Determine the (X, Y) coordinate at the center of the cell enclosing the given text.  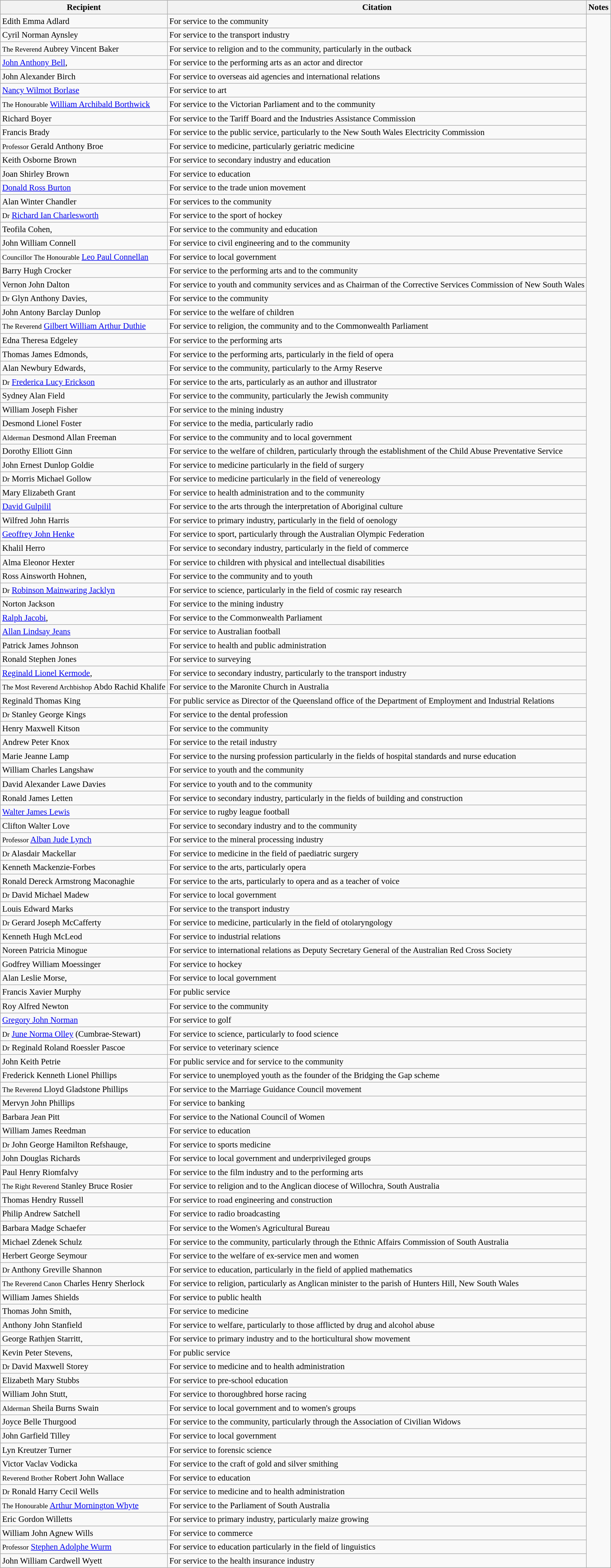
Frederick Kenneth Lionel Phillips (84, 1075)
Notes (598, 7)
Reginald Lionel Kermode, (84, 673)
Joan Shirley Brown (84, 174)
For services to the community (377, 201)
For service to the Women's Agricultural Bureau (377, 1228)
Barry Hugh Crocker (84, 271)
For service to medicine, particularly in the field of otolaryngology (377, 923)
For service to medicine particularly in the field of surgery (377, 465)
The Honourable William Archibald Borthwick (84, 104)
John Alexander Birch (84, 77)
Dr David Michael Madew (84, 895)
For service to hockey (377, 964)
John Douglas Richards (84, 1158)
For service to pre-school education (377, 1381)
Barbara Madge Schaefer (84, 1228)
John Garfield Tilley (84, 1436)
For service to education particularly in the field of linguistics (377, 1547)
For service to primary industry, particularly maize growing (377, 1519)
For service to health and public administration (377, 645)
For service to forensic science (377, 1450)
Alderman Sheila Burns Swain (84, 1408)
For service to welfare, particularly to those afflicted by drug and alcohol abuse (377, 1325)
Louis Edward Marks (84, 909)
Donald Ross Burton (84, 188)
Dr Frederica Lucy Erickson (84, 382)
For service to the health insurance industry (377, 1561)
Alan Leslie Morse, (84, 978)
Andrew Peter Knox (84, 742)
For service to the dental profession (377, 715)
Reginald Thomas King (84, 701)
For service to secondary industry, particularly to the transport industry (377, 673)
For service to the sport of hockey (377, 215)
For service to local government and to women's groups (377, 1408)
For service to the National Council of Women (377, 1117)
For service to secondary industry, particularly in the fields of building and construction (377, 798)
Ronald Dereck Armstrong Maconaghie (84, 881)
For service to the community and education (377, 229)
For service to the arts, particularly to opera and as a teacher of voice (377, 881)
Dr Anthony Greville Shannon (84, 1270)
Ross Ainsworth Hohnen, (84, 576)
For service to overseas aid agencies and international relations (377, 77)
John Anthony Bell, (84, 63)
Eric Gordon Willetts (84, 1519)
For service to sports medicine (377, 1145)
For service to the arts through the interpretation of Aboriginal culture (377, 507)
For service to science, particularly to food science (377, 1034)
For service to religion, the community and to the Commonwealth Parliament (377, 327)
Dr Robinson Mainwaring Jacklyn (84, 590)
Alan Winter Chandler (84, 201)
Alderman Desmond Allan Freeman (84, 437)
Thomas James Edmonds, (84, 354)
For service to primary industry and to the horticultural show movement (377, 1339)
Richard Boyer (84, 118)
John Antony Barclay Dunlop (84, 312)
Francis Brady (84, 132)
Ralph Jacobi, (84, 618)
For service to local government and underprivileged groups (377, 1158)
William Joseph Fisher (84, 410)
Alma Eleonor Hexter (84, 562)
Thomas Hendry Russell (84, 1200)
Citation (377, 7)
Professor Alban Jude Lynch (84, 840)
For service to medicine particularly in the field of venereology (377, 479)
Dr Morris Michael Gollow (84, 479)
Edith Emma Adlard (84, 21)
For service to thoroughbred horse racing (377, 1394)
Kenneth Mackenzie-Forbes (84, 867)
For service to medicine in the field of paediatric surgery (377, 853)
Recipient (84, 7)
Professor Stephen Adolphe Wurm (84, 1547)
Godfrey William Moessinger (84, 964)
For service to the performing arts and to the community (377, 271)
John Ernest Dunlop Goldie (84, 465)
For service to religion, particularly as Anglican minister to the parish of Hunters Hill, New South Wales (377, 1284)
Cyril Norman Aynsley (84, 35)
Elizabeth Mary Stubbs (84, 1381)
Ronald James Letten (84, 798)
Dr Alasdair Mackellar (84, 853)
Dr Glyn Anthony Davies, (84, 298)
Patrick James Johnson (84, 645)
Khalil Herro (84, 548)
Reverend Brother Robert John Wallace (84, 1478)
Anthony John Stanfield (84, 1325)
For service to secondary industry and to the community (377, 826)
For service to the performing arts as an actor and director (377, 63)
For service to the media, particularly radio (377, 424)
Paul Henry Riomfalvy (84, 1172)
For service to the community, particularly to the Army Reserve (377, 368)
Allan Lindsay Jeans (84, 632)
For service to the community, particularly the Jewish community (377, 396)
Geoffrey John Henke (84, 535)
For service to the arts, particularly as an author and illustrator (377, 382)
For service to public health (377, 1297)
John William Connell (84, 243)
William Charles Langshaw (84, 770)
For service to the Parliament of South Australia (377, 1505)
William John Stutt, (84, 1394)
For service to radio broadcasting (377, 1214)
The Right Reverend Stanley Bruce Rosier (84, 1186)
For service to the community and to local government (377, 437)
For service to the community, particularly through the Ethnic Affairs Commission of South Australia (377, 1242)
William James Reedman (84, 1131)
For service to medicine (377, 1311)
Dorothy Elliott Ginn (84, 451)
Dr Stanley George Kings (84, 715)
For service to health administration and to the community (377, 493)
Marie Jeanne Lamp (84, 756)
Alan Newbury Edwards, (84, 368)
The Reverend Aubrey Vincent Baker (84, 49)
For service to rugby league football (377, 812)
William James Shields (84, 1297)
For service to the public service, particularly to the New South Wales Electricity Commission (377, 132)
For service to education, particularly in the field of applied mathematics (377, 1270)
For service to surveying (377, 659)
For service to the nursing profession particularly in the fields of hospital standards and nurse education (377, 756)
Noreen Patricia Minogue (84, 950)
For service to the community and to youth (377, 576)
Vernon John Dalton (84, 285)
Dr John George Hamilton Refshauge, (84, 1145)
Lyn Kreutzer Turner (84, 1450)
For service to religion and to the Anglican diocese of Willochra, South Australia (377, 1186)
For service to the performing arts, particularly in the field of opera (377, 354)
For service to sport, particularly through the Australian Olympic Federation (377, 535)
Philip Andrew Satchell (84, 1214)
Nancy Wilmot Borlase (84, 90)
John Keith Petrie (84, 1061)
The Most Reverend Archbishop Abdo Rachid Khalife (84, 687)
The Reverend Gilbert William Arthur Duthie (84, 327)
For public service and for service to the community (377, 1061)
For service to science, particularly in the field of cosmic ray research (377, 590)
For service to youth and the community (377, 770)
For service to unemployed youth as the founder of the Bridging the Gap scheme (377, 1075)
For service to children with physical and intellectual disabilities (377, 562)
For service to Australian football (377, 632)
For service to youth and community services and as Chairman of the Corrective Services Commission of New South Wales (377, 285)
For service to civil engineering and to the community (377, 243)
Kenneth Hugh McLeod (84, 937)
Keith Osborne Brown (84, 160)
The Reverend Lloyd Gladstone Phillips (84, 1089)
Dr David Maxwell Storey (84, 1367)
For service to the Victorian Parliament and to the community (377, 104)
For service to the Maronite Church in Australia (377, 687)
Dr Gerard Joseph McCafferty (84, 923)
For service to secondary industry, particularly in the field of commerce (377, 548)
The Honourable Arthur Mornington Whyte (84, 1505)
David Gulpilil (84, 507)
Walter James Lewis (84, 812)
For service to the performing arts (377, 340)
Dr Richard Ian Charlesworth (84, 215)
For service to the Marriage Guidance Council movement (377, 1089)
Professor Gerald Anthony Broe (84, 146)
For service to golf (377, 1020)
For service to the trade union movement (377, 188)
For service to the arts, particularly opera (377, 867)
Norton Jackson (84, 604)
For service to art (377, 90)
The Reverend Canon Charles Henry Sherlock (84, 1284)
For service to the mineral processing industry (377, 840)
For service to youth and to the community (377, 784)
Francis Xavier Murphy (84, 992)
For service to the retail industry (377, 742)
Sydney Alan Field (84, 396)
For service to international relations as Deputy Secretary General of the Australian Red Cross Society (377, 950)
Joyce Belle Thurgood (84, 1422)
For service to the Commonwealth Parliament (377, 618)
Dr Ronald Harry Cecil Wells (84, 1491)
For service to medicine, particularly geriatric medicine (377, 146)
Mervyn John Phillips (84, 1103)
Teofila Cohen, (84, 229)
For service to primary industry, particularly in the field of oenology (377, 521)
For service to banking (377, 1103)
For service to veterinary science (377, 1047)
For service to secondary industry and education (377, 160)
For service to the film industry and to the performing arts (377, 1172)
For service to the welfare of ex-service men and women (377, 1256)
Barbara Jean Pitt (84, 1117)
Michael Zdenek Schulz (84, 1242)
Wilfred John Harris (84, 521)
For service to industrial relations (377, 937)
For service to road engineering and construction (377, 1200)
Thomas John Smith, (84, 1311)
Councillor The Honourable Leo Paul Connellan (84, 257)
John William Cardwell Wyett (84, 1561)
Desmond Lionel Foster (84, 424)
Clifton Walter Love (84, 826)
Roy Alfred Newton (84, 1006)
George Rathjen Starritt, (84, 1339)
For public service as Director of the Queensland office of the Department of Employment and Industrial Relations (377, 701)
For service to commerce (377, 1533)
Ronald Stephen Jones (84, 659)
Gregory John Norman (84, 1020)
For service to the welfare of children (377, 312)
For service to the community, particularly through the Association of Civilian Widows (377, 1422)
Mary Elizabeth Grant (84, 493)
For service to the welfare of children, particularly through the establishment of the Child Abuse Preventative Service (377, 451)
Dr Reginald Roland Roessler Pascoe (84, 1047)
William John Agnew Wills (84, 1533)
Henry Maxwell Kitson (84, 729)
David Alexander Lawe Davies (84, 784)
Herbert George Seymour (84, 1256)
Victor Vaclav Vodicka (84, 1464)
Dr June Norma Olley (Cumbrae-Stewart) (84, 1034)
Kevin Peter Stevens, (84, 1353)
Edna Theresa Edgeley (84, 340)
For service to the craft of gold and silver smithing (377, 1464)
For service to the Tariff Board and the Industries Assistance Commission (377, 118)
For service to religion and to the community, particularly in the outback (377, 49)
